For the text-containing cell, return its midpoint in (X, Y) coordinate format. 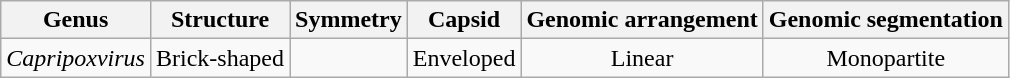
Monopartite (886, 58)
Structure (220, 20)
Capripoxvirus (76, 58)
Genomic arrangement (642, 20)
Genomic segmentation (886, 20)
Enveloped (464, 58)
Genus (76, 20)
Linear (642, 58)
Brick-shaped (220, 58)
Symmetry (349, 20)
Capsid (464, 20)
